For the text-containing cell, return its midpoint in [x, y] coordinate format. 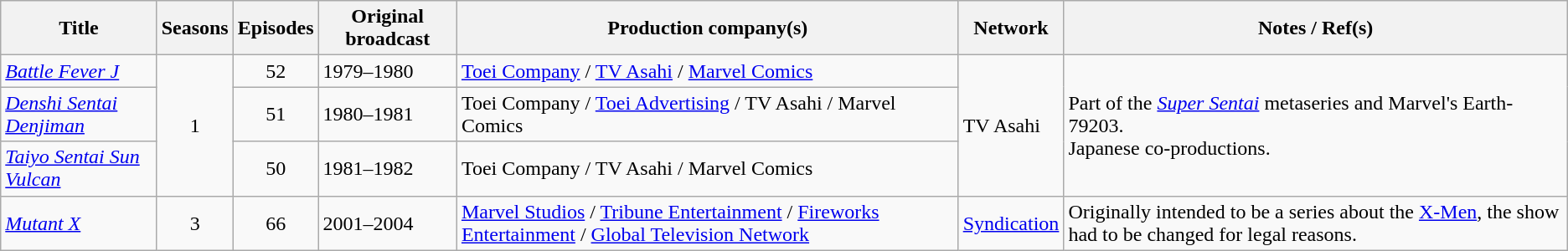
Production company(s) [707, 28]
Part of the Super Sentai metaseries and Marvel's Earth-79203.Japanese co-productions. [1315, 125]
51 [276, 114]
Syndication [1011, 223]
1979–1980 [387, 71]
52 [276, 71]
Originally intended to be a series about the X-Men, the show had to be changed for legal reasons. [1315, 223]
50 [276, 169]
Mutant X [79, 223]
Notes / Ref(s) [1315, 28]
Seasons [194, 28]
1981–1982 [387, 169]
TV Asahi [1011, 125]
66 [276, 223]
Title [79, 28]
Toei Company / Toei Advertising / TV Asahi / Marvel Comics [707, 114]
3 [194, 223]
Denshi Sentai Denjiman [79, 114]
Network [1011, 28]
2001–2004 [387, 223]
Taiyo Sentai Sun Vulcan [79, 169]
Battle Fever J [79, 71]
Marvel Studios / Tribune Entertainment / Fireworks Entertainment / Global Television Network [707, 223]
Episodes [276, 28]
1980–1981 [387, 114]
Original broadcast [387, 28]
1 [194, 125]
